Scan for the cell matching the given text and deliver its (X, Y) coordinate at center. 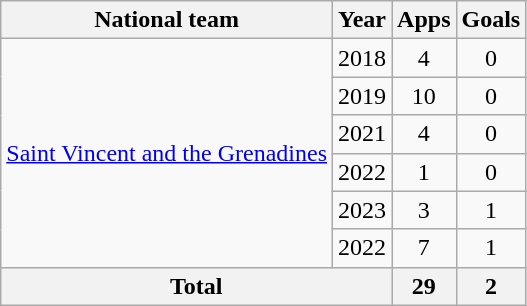
Saint Vincent and the Grenadines (167, 153)
7 (424, 248)
2019 (362, 96)
29 (424, 286)
Apps (424, 20)
2018 (362, 58)
Year (362, 20)
2021 (362, 134)
Goals (491, 20)
10 (424, 96)
2 (491, 286)
3 (424, 210)
National team (167, 20)
Total (196, 286)
2023 (362, 210)
